Pinpoint the cell where the given text exists, returning its (X, Y) midpoint coordinate. 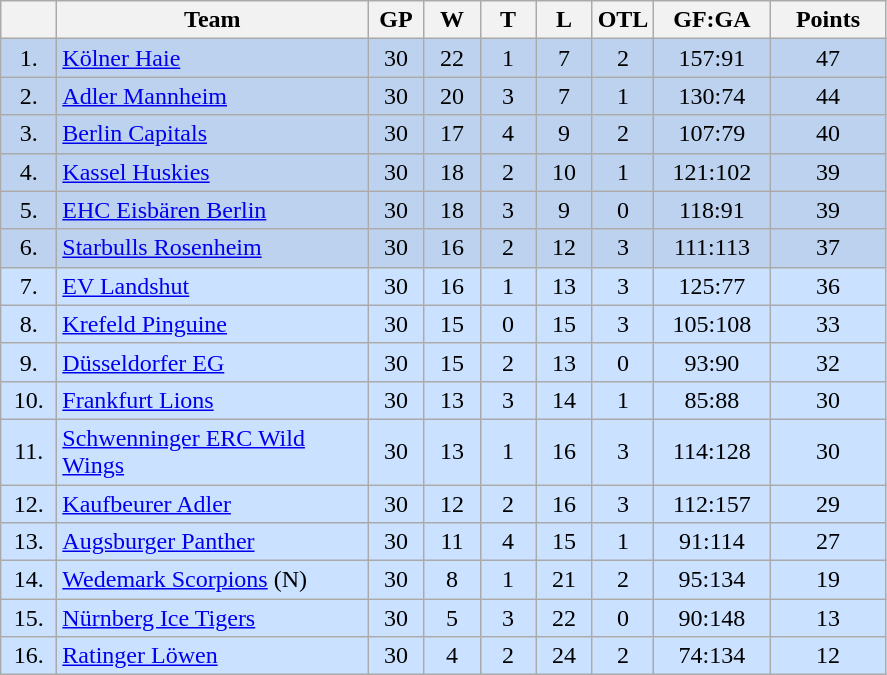
157:91 (712, 58)
Düsseldorfer EG (212, 362)
37 (828, 248)
6. (29, 248)
21 (564, 580)
2. (29, 96)
13. (29, 542)
Adler Mannheim (212, 96)
33 (828, 324)
121:102 (712, 172)
Team (212, 20)
4. (29, 172)
118:91 (712, 210)
47 (828, 58)
111:113 (712, 248)
10 (564, 172)
GP (396, 20)
36 (828, 286)
Kaufbeurer Adler (212, 503)
9. (29, 362)
Ratinger Löwen (212, 656)
Frankfurt Lions (212, 400)
Kölner Haie (212, 58)
125:77 (712, 286)
112:157 (712, 503)
5 (452, 618)
8. (29, 324)
105:108 (712, 324)
11 (452, 542)
L (564, 20)
Points (828, 20)
Berlin Capitals (212, 134)
29 (828, 503)
90:148 (712, 618)
Kassel Huskies (212, 172)
Augsburger Panther (212, 542)
32 (828, 362)
GF:GA (712, 20)
OTL (623, 20)
40 (828, 134)
14 (564, 400)
44 (828, 96)
7. (29, 286)
EV Landshut (212, 286)
5. (29, 210)
93:90 (712, 362)
130:74 (712, 96)
12. (29, 503)
74:134 (712, 656)
85:88 (712, 400)
17 (452, 134)
24 (564, 656)
Schwenninger ERC Wild Wings (212, 452)
Wedemark Scorpions (N) (212, 580)
15. (29, 618)
11. (29, 452)
W (452, 20)
91:114 (712, 542)
Starbulls Rosenheim (212, 248)
8 (452, 580)
3. (29, 134)
1. (29, 58)
27 (828, 542)
T (508, 20)
16. (29, 656)
EHC Eisbären Berlin (212, 210)
107:79 (712, 134)
Nürnberg Ice Tigers (212, 618)
10. (29, 400)
19 (828, 580)
20 (452, 96)
95:134 (712, 580)
Krefeld Pinguine (212, 324)
114:128 (712, 452)
14. (29, 580)
